From the cell containing the given text, extract its center point as (X, Y) coordinate. 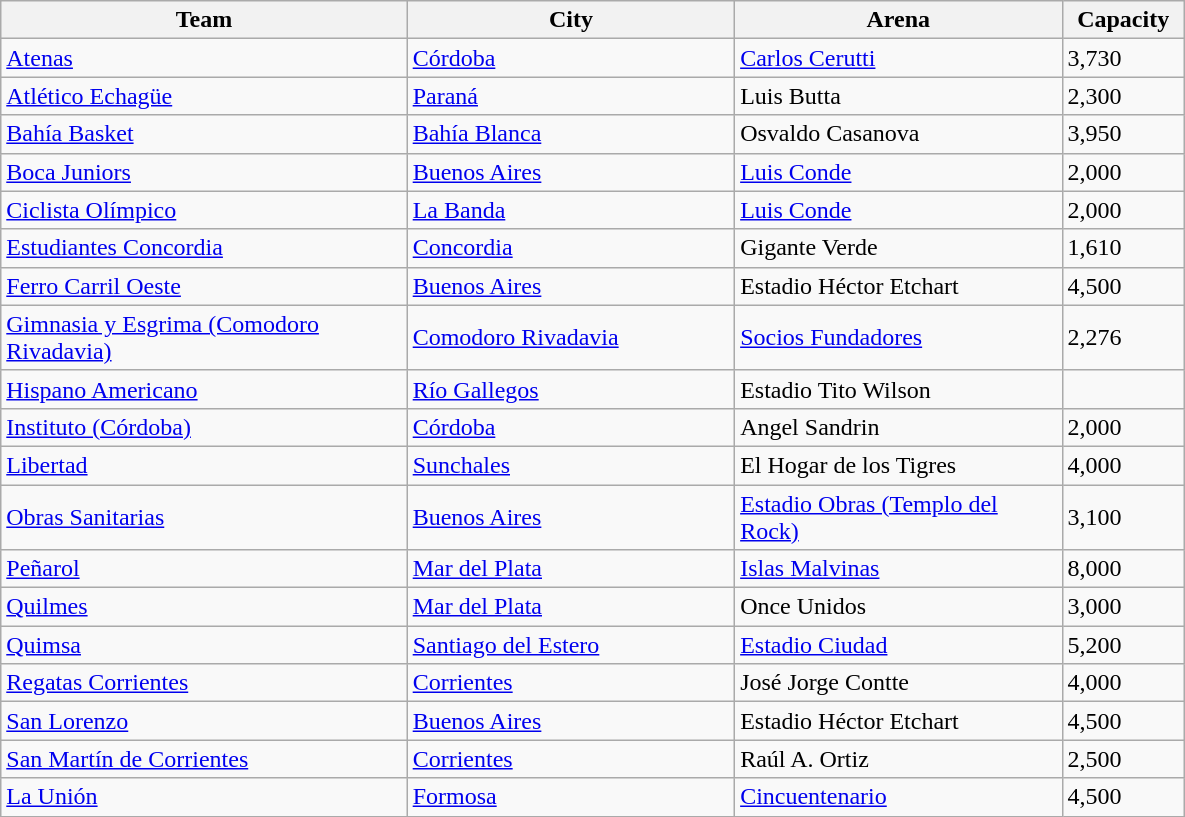
Luis Butta (898, 96)
3,000 (1123, 607)
Socios Fundadores (898, 338)
2,500 (1123, 759)
Estadio Tito Wilson (898, 389)
3,950 (1123, 134)
5,200 (1123, 645)
Gigante Verde (898, 248)
Obras Sanitarias (204, 516)
Boca Juniors (204, 172)
Atenas (204, 58)
City (570, 20)
Carlos Cerutti (898, 58)
3,730 (1123, 58)
La Unión (204, 797)
Quimsa (204, 645)
El Hogar de los Tigres (898, 465)
2,300 (1123, 96)
1,610 (1123, 248)
Bahía Basket (204, 134)
Osvaldo Casanova (898, 134)
Angel Sandrin (898, 427)
2,276 (1123, 338)
Estadio Ciudad (898, 645)
Peñarol (204, 569)
Santiago del Estero (570, 645)
3,100 (1123, 516)
San Lorenzo (204, 721)
8,000 (1123, 569)
Estadio Obras (Templo del Rock) (898, 516)
Bahía Blanca (570, 134)
Arena (898, 20)
Formosa (570, 797)
Hispano Americano (204, 389)
La Banda (570, 210)
Gimnasia y Esgrima (Comodoro Rivadavia) (204, 338)
Comodoro Rivadavia (570, 338)
Estudiantes Concordia (204, 248)
Sunchales (570, 465)
Raúl A. Ortiz (898, 759)
Río Gallegos (570, 389)
José Jorge Contte (898, 683)
Instituto (Córdoba) (204, 427)
Libertad (204, 465)
Team (204, 20)
Quilmes (204, 607)
Ferro Carril Oeste (204, 286)
Ciclista Olímpico (204, 210)
Regatas Corrientes (204, 683)
Atlético Echagüe (204, 96)
Capacity (1123, 20)
San Martín de Corrientes (204, 759)
Cincuentenario (898, 797)
Paraná (570, 96)
Concordia (570, 248)
Islas Malvinas (898, 569)
Once Unidos (898, 607)
